Extract the (x, y) coordinate from the center of the cell holding the provided text.  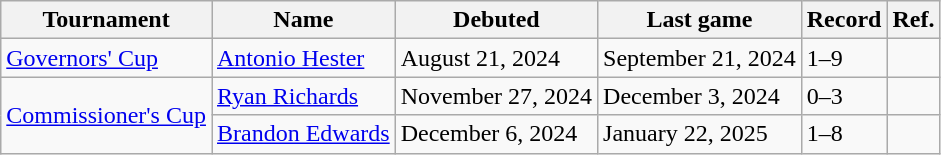
Debuted (496, 20)
Ref. (914, 20)
Commissioner's Cup (106, 115)
January 22, 2025 (700, 134)
August 21, 2024 (496, 58)
December 6, 2024 (496, 134)
1–8 (844, 134)
September 21, 2024 (700, 58)
Record (844, 20)
Name (304, 20)
Governors' Cup (106, 58)
December 3, 2024 (700, 96)
November 27, 2024 (496, 96)
Antonio Hester (304, 58)
Ryan Richards (304, 96)
1–9 (844, 58)
Tournament (106, 20)
Brandon Edwards (304, 134)
0–3 (844, 96)
Last game (700, 20)
